Find where the given text appears and provide that cell's center as (X, Y) coordinate. 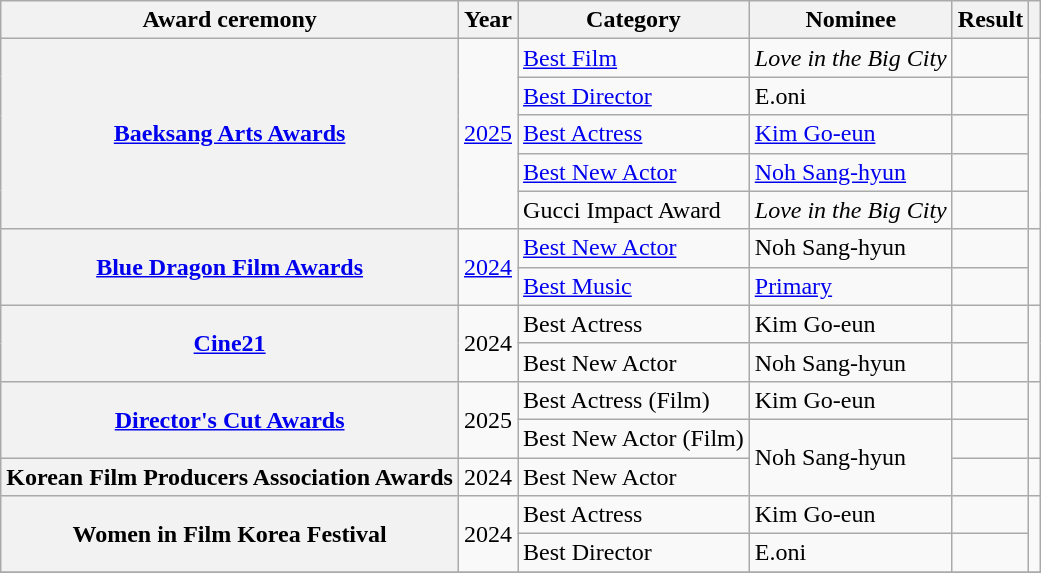
Women in Film Korea Festival (230, 534)
Best New Actor (Film) (634, 438)
Gucci Impact Award (634, 210)
Cine21 (230, 343)
Award ceremony (230, 20)
Nominee (850, 20)
Result (990, 20)
Best Film (634, 58)
Primary (850, 286)
Korean Film Producers Association Awards (230, 477)
Best Music (634, 286)
Director's Cut Awards (230, 419)
Category (634, 20)
Best Actress (Film) (634, 400)
Blue Dragon Film Awards (230, 267)
Baeksang Arts Awards (230, 134)
Year (488, 20)
